Pinpoint the cell where the given text exists, returning its (X, Y) midpoint coordinate. 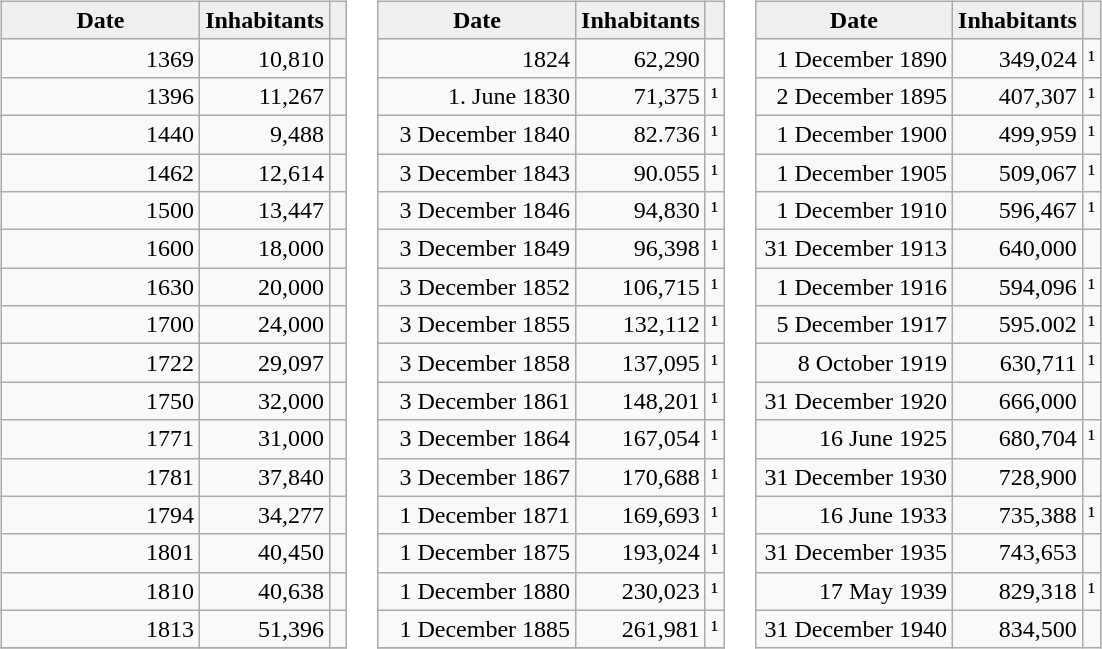
1369 (100, 58)
8 October 1919 (854, 363)
170,688 (641, 477)
148,201 (641, 401)
31 December 1930 (854, 477)
32,000 (265, 401)
40,450 (265, 553)
31 December 1935 (854, 553)
1 December 1890 (854, 58)
1722 (100, 363)
3 December 1846 (476, 211)
3 December 1864 (476, 439)
3 December 1855 (476, 325)
13,447 (265, 211)
834,500 (1018, 629)
595.002 (1018, 325)
40,638 (265, 591)
630,711 (1018, 363)
51,396 (265, 629)
94,830 (641, 211)
18,000 (265, 249)
16 June 1933 (854, 515)
407,307 (1018, 96)
62,290 (641, 58)
728,900 (1018, 477)
735,388 (1018, 515)
1750 (100, 401)
16 June 1925 (854, 439)
666,000 (1018, 401)
1781 (100, 477)
2 December 1895 (854, 96)
3 December 1867 (476, 477)
167,054 (641, 439)
3 December 1852 (476, 287)
349,024 (1018, 58)
82.736 (641, 134)
169,693 (641, 515)
1700 (100, 325)
1 December 1916 (854, 287)
1500 (100, 211)
29,097 (265, 363)
1810 (100, 591)
10,810 (265, 58)
11,267 (265, 96)
3 December 1861 (476, 401)
31,000 (265, 439)
509,067 (1018, 173)
230,023 (641, 591)
1813 (100, 629)
1600 (100, 249)
1462 (100, 173)
1396 (100, 96)
640,000 (1018, 249)
1 December 1900 (854, 134)
1 December 1875 (476, 553)
1 December 1885 (476, 629)
499,959 (1018, 134)
743,653 (1018, 553)
31 December 1940 (854, 629)
1824 (476, 58)
1794 (100, 515)
20,000 (265, 287)
3 December 1858 (476, 363)
680,704 (1018, 439)
193,024 (641, 553)
596,467 (1018, 211)
24,000 (265, 325)
9,488 (265, 134)
12,614 (265, 173)
137,095 (641, 363)
1801 (100, 553)
31 December 1920 (854, 401)
1 December 1905 (854, 173)
90.055 (641, 173)
1. June 1830 (476, 96)
3 December 1843 (476, 173)
132,112 (641, 325)
1 December 1910 (854, 211)
3 December 1840 (476, 134)
3 December 1849 (476, 249)
31 December 1913 (854, 249)
34,277 (265, 515)
71,375 (641, 96)
594,096 (1018, 287)
1 December 1880 (476, 591)
5 December 1917 (854, 325)
17 May 1939 (854, 591)
1771 (100, 439)
37,840 (265, 477)
106,715 (641, 287)
1440 (100, 134)
829,318 (1018, 591)
1 December 1871 (476, 515)
1630 (100, 287)
261,981 (641, 629)
96,398 (641, 249)
